Return [X, Y] of the center of cell containing provided text 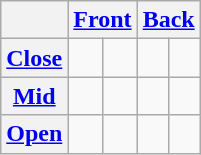
Close [34, 58]
Open [34, 134]
Back [168, 20]
Mid [34, 96]
Front [102, 20]
